Locate the cell with the specified text and output its [X, Y] center coordinate. 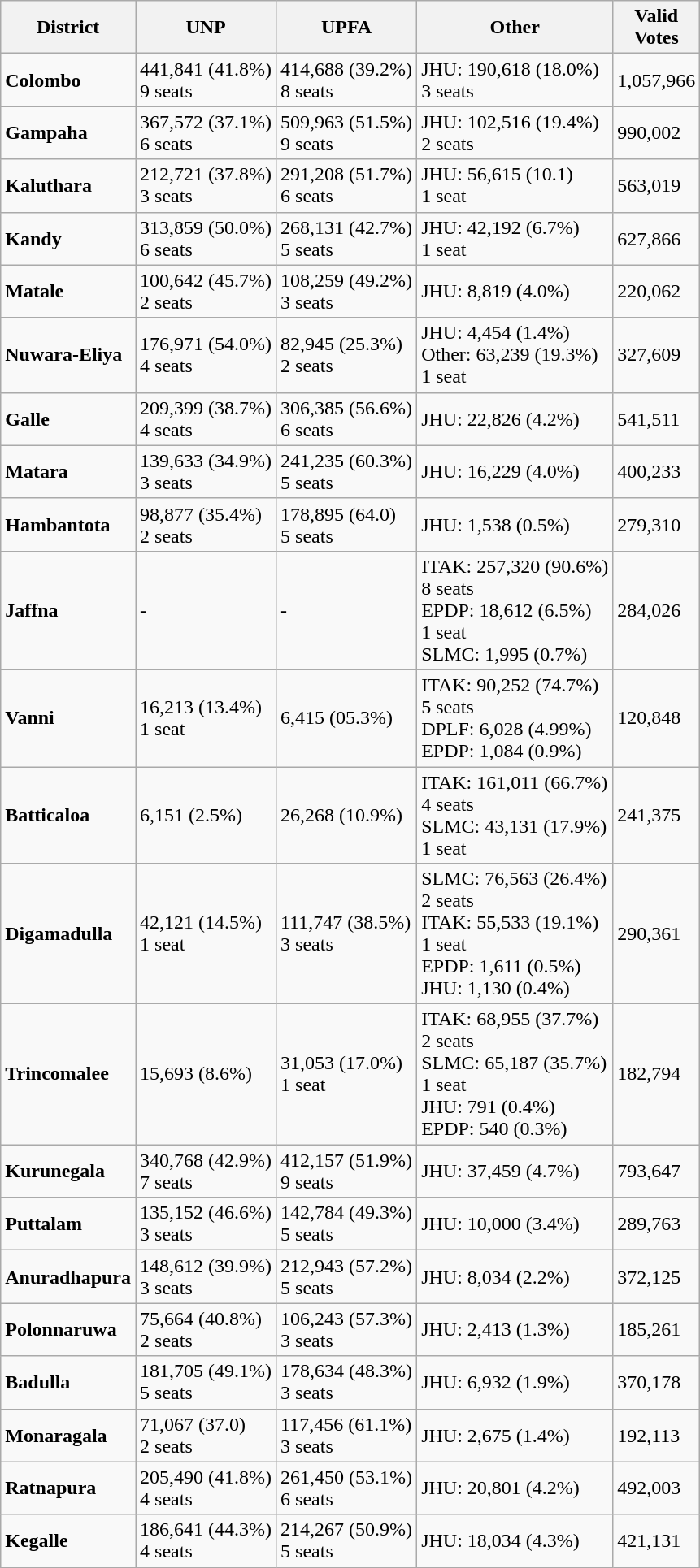
220,062 [657, 291]
421,131 [657, 1540]
Matale [68, 291]
Badulla [68, 1383]
100,642 (45.7%)2 seats [207, 291]
Kurunegala [68, 1172]
16,213 (13.4%)1 seat [207, 718]
178,634 (48.3%)3 seats [346, 1383]
212,943 (57.2%)5 seats [346, 1277]
ValidVotes [657, 28]
UPFA [346, 28]
Digamadulla [68, 934]
793,647 [657, 1172]
541,511 [657, 419]
142,784 (49.3%)5 seats [346, 1224]
Puttalam [68, 1224]
261,450 (53.1%)6 seats [346, 1488]
JHU: 20,801 (4.2%) [515, 1488]
15,693 (8.6%) [207, 1074]
71,067 (37.0)2 seats [207, 1435]
284,026 [657, 610]
ITAK: 161,011 (66.7%)4 seatsSLMC: 43,131 (17.9%)1 seat [515, 816]
JHU: 102,516 (19.4%)2 seats [515, 133]
98,877 (35.4%)2 seats [207, 525]
367,572 (37.1%)6 seats [207, 133]
148,612 (39.9%)3 seats [207, 1277]
241,235 (60.3%)5 seats [346, 471]
279,310 [657, 525]
306,385 (56.6%)6 seats [346, 419]
JHU: 8,819 (4.0%) [515, 291]
372,125 [657, 1277]
135,152 (46.6%)3 seats [207, 1224]
289,763 [657, 1224]
400,233 [657, 471]
412,157 (51.9%)9 seats [346, 1172]
492,003 [657, 1488]
117,456 (61.1%)3 seats [346, 1435]
ITAK: 257,320 (90.6%)8 seatsEPDP: 18,612 (6.5%)1 seatSLMC: 1,995 (0.7%) [515, 610]
176,971 (54.0%)4 seats [207, 355]
6,151 (2.5%) [207, 816]
108,259 (49.2%)3 seats [346, 291]
ITAK: 90,252 (74.7%)5 seatsDPLF: 6,028 (4.99%)EPDP: 1,084 (0.9%) [515, 718]
Nuwara-Eliya [68, 355]
Polonnaruwa [68, 1329]
Other [515, 28]
75,664 (40.8%)2 seats [207, 1329]
313,859 (50.0%)6 seats [207, 239]
JHU: 56,615 (10.1)1 seat [515, 185]
Matara [68, 471]
111,747 (38.5%)3 seats [346, 934]
Colombo [68, 80]
1,057,966 [657, 80]
178,895 (64.0)5 seats [346, 525]
182,794 [657, 1074]
563,019 [657, 185]
JHU: 42,192 (6.7%)1 seat [515, 239]
JHU: 2,675 (1.4%) [515, 1435]
JHU: 10,000 (3.4%) [515, 1224]
990,002 [657, 133]
212,721 (37.8%)3 seats [207, 185]
186,641 (44.3%)4 seats [207, 1540]
120,848 [657, 718]
205,490 (41.8%)4 seats [207, 1488]
214,267 (50.9%)5 seats [346, 1540]
241,375 [657, 816]
Gampaha [68, 133]
Kaluthara [68, 185]
JHU: 190,618 (18.0%)3 seats [515, 80]
UNP [207, 28]
Monaragala [68, 1435]
JHU: 2,413 (1.3%) [515, 1329]
209,399 (38.7%)4 seats [207, 419]
441,841 (41.8%)9 seats [207, 80]
Vanni [68, 718]
Galle [68, 419]
Batticaloa [68, 816]
JHU: 1,538 (0.5%) [515, 525]
Anuradhapura [68, 1277]
SLMC: 76,563 (26.4%)2 seatsITAK: 55,533 (19.1%)1 seatEPDP: 1,611 (0.5%)JHU: 1,130 (0.4%) [515, 934]
6,415 (05.3%) [346, 718]
JHU: 37,459 (4.7%) [515, 1172]
106,243 (57.3%)3 seats [346, 1329]
District [68, 28]
290,361 [657, 934]
82,945 (25.3%)2 seats [346, 355]
JHU: 18,034 (4.3%) [515, 1540]
139,633 (34.9%)3 seats [207, 471]
Kegalle [68, 1540]
JHU: 22,826 (4.2%) [515, 419]
Hambantota [68, 525]
268,131 (42.7%)5 seats [346, 239]
181,705 (49.1%)5 seats [207, 1383]
Ratnapura [68, 1488]
ITAK: 68,955 (37.7%)2 seatsSLMC: 65,187 (35.7%)1 seatJHU: 791 (0.4%)EPDP: 540 (0.3%) [515, 1074]
JHU: 16,229 (4.0%) [515, 471]
26,268 (10.9%) [346, 816]
627,866 [657, 239]
42,121 (14.5%)1 seat [207, 934]
414,688 (39.2%)8 seats [346, 80]
340,768 (42.9%)7 seats [207, 1172]
291,208 (51.7%)6 seats [346, 185]
192,113 [657, 1435]
JHU: 6,932 (1.9%) [515, 1383]
31,053 (17.0%)1 seat [346, 1074]
Trincomalee [68, 1074]
327,609 [657, 355]
Kandy [68, 239]
370,178 [657, 1383]
Jaffna [68, 610]
185,261 [657, 1329]
509,963 (51.5%)9 seats [346, 133]
JHU: 4,454 (1.4%)Other: 63,239 (19.3%)1 seat [515, 355]
JHU: 8,034 (2.2%) [515, 1277]
